Search for the cell housing the specified text and yield its (X, Y) center coordinate. 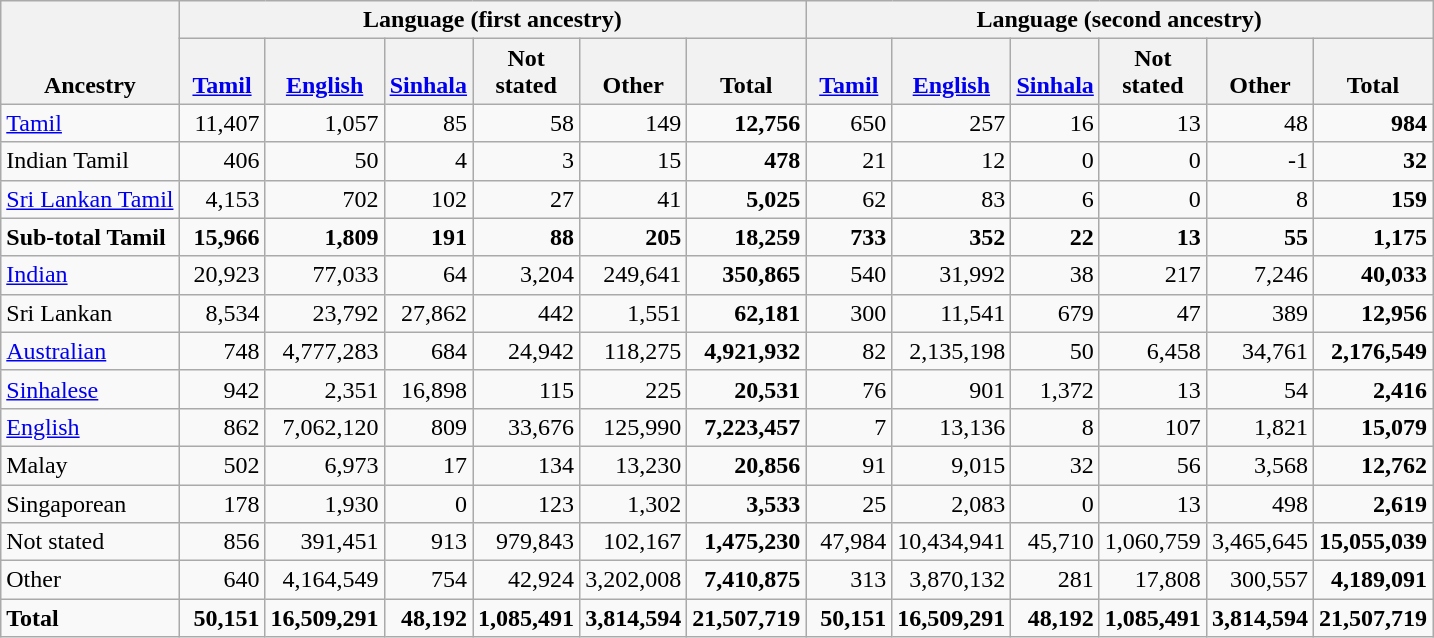
13,136 (952, 427)
20,923 (222, 275)
107 (1152, 427)
-1 (1260, 161)
16,898 (428, 389)
64 (428, 275)
11,541 (952, 313)
6,973 (324, 465)
4 (428, 161)
733 (849, 237)
281 (1055, 580)
115 (526, 389)
478 (746, 161)
Indian (90, 275)
540 (849, 275)
1,302 (634, 503)
42,924 (526, 580)
748 (222, 351)
Australian (90, 351)
3,870,132 (952, 580)
3 (526, 161)
77,033 (324, 275)
217 (1152, 275)
Sub-total Tamil (90, 237)
10,434,941 (952, 542)
502 (222, 465)
7,062,120 (324, 427)
754 (428, 580)
942 (222, 389)
679 (1055, 313)
12,762 (1372, 465)
Language (second ancestry) (1120, 20)
5,025 (746, 199)
4,777,283 (324, 351)
3,204 (526, 275)
640 (222, 580)
20,856 (746, 465)
Not stated (90, 542)
856 (222, 542)
Sri Lankan (90, 313)
4,153 (222, 199)
389 (1260, 313)
1,809 (324, 237)
2,135,198 (952, 351)
15,055,039 (1372, 542)
47,984 (849, 542)
125,990 (634, 427)
1,060,759 (1152, 542)
7,223,457 (746, 427)
300,557 (1260, 580)
13,230 (634, 465)
1,551 (634, 313)
27,862 (428, 313)
191 (428, 237)
16 (1055, 123)
33,676 (526, 427)
15 (634, 161)
2,619 (1372, 503)
118,275 (634, 351)
1,057 (324, 123)
62 (849, 199)
1,475,230 (746, 542)
76 (849, 389)
313 (849, 580)
3,202,008 (634, 580)
257 (952, 123)
85 (428, 123)
300 (849, 313)
984 (1372, 123)
Singaporean (90, 503)
Ancestry (90, 52)
7 (849, 427)
58 (526, 123)
91 (849, 465)
7,410,875 (746, 580)
4,164,549 (324, 580)
249,641 (634, 275)
31,992 (952, 275)
4,921,932 (746, 351)
27 (526, 199)
7,246 (1260, 275)
9,015 (952, 465)
17 (428, 465)
20,531 (746, 389)
23,792 (324, 313)
6 (1055, 199)
979,843 (526, 542)
18,259 (746, 237)
56 (1152, 465)
Malay (90, 465)
15,966 (222, 237)
149 (634, 123)
47 (1152, 313)
352 (952, 237)
498 (1260, 503)
21 (849, 161)
12,756 (746, 123)
82 (849, 351)
1,175 (1372, 237)
12 (952, 161)
8,534 (222, 313)
15,079 (1372, 427)
54 (1260, 389)
225 (634, 389)
102 (428, 199)
62,181 (746, 313)
22 (1055, 237)
Sinhalese (90, 389)
88 (526, 237)
406 (222, 161)
55 (1260, 237)
3,465,645 (1260, 542)
40,033 (1372, 275)
2,176,549 (1372, 351)
134 (526, 465)
41 (634, 199)
391,451 (324, 542)
650 (849, 123)
350,865 (746, 275)
1,372 (1055, 389)
901 (952, 389)
12,956 (1372, 313)
25 (849, 503)
1,821 (1260, 427)
205 (634, 237)
34,761 (1260, 351)
Language (first ancestry) (492, 20)
48 (1260, 123)
Sri Lankan Tamil (90, 199)
3,533 (746, 503)
24,942 (526, 351)
809 (428, 427)
159 (1372, 199)
6,458 (1152, 351)
38 (1055, 275)
684 (428, 351)
83 (952, 199)
1,930 (324, 503)
11,407 (222, 123)
3,568 (1260, 465)
45,710 (1055, 542)
2,351 (324, 389)
178 (222, 503)
862 (222, 427)
702 (324, 199)
442 (526, 313)
2,083 (952, 503)
4,189,091 (1372, 580)
17,808 (1152, 580)
913 (428, 542)
102,167 (634, 542)
2,416 (1372, 389)
Indian Tamil (90, 161)
123 (526, 503)
